Capture the cell that displays the provided text and extract its (x, y) central coordinate. 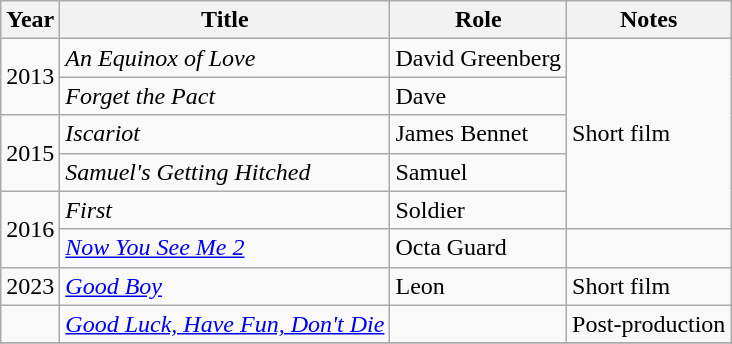
Iscariot (225, 134)
David Greenberg (478, 58)
Post-production (649, 324)
Octa Guard (478, 248)
Now You See Me 2 (225, 248)
Good Boy (225, 286)
Title (225, 20)
First (225, 210)
James Bennet (478, 134)
Dave (478, 96)
2016 (30, 229)
Soldier (478, 210)
2013 (30, 77)
Year (30, 20)
Forget the Pact (225, 96)
2015 (30, 153)
Notes (649, 20)
Role (478, 20)
An Equinox of Love (225, 58)
Leon (478, 286)
Samuel (478, 172)
Good Luck, Have Fun, Don't Die (225, 324)
2023 (30, 286)
Samuel's Getting Hitched (225, 172)
